Capture the cell that displays the provided text and extract its [X, Y] central coordinate. 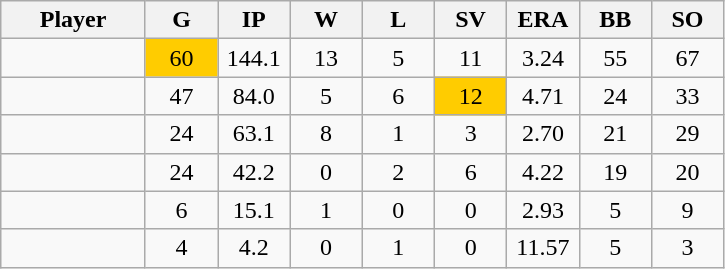
29 [687, 134]
SV [470, 20]
60 [181, 58]
BB [615, 20]
21 [615, 134]
15.1 [254, 210]
19 [615, 172]
2 [398, 172]
42.2 [254, 172]
IP [254, 20]
W [326, 20]
11.57 [543, 248]
4.2 [254, 248]
8 [326, 134]
SO [687, 20]
G [181, 20]
12 [470, 96]
63.1 [254, 134]
2.70 [543, 134]
L [398, 20]
Player [74, 20]
55 [615, 58]
3.24 [543, 58]
11 [470, 58]
ERA [543, 20]
144.1 [254, 58]
47 [181, 96]
2.93 [543, 210]
33 [687, 96]
9 [687, 210]
84.0 [254, 96]
20 [687, 172]
67 [687, 58]
4.71 [543, 96]
13 [326, 58]
4 [181, 248]
4.22 [543, 172]
